From the cell containing the given text, extract its center point as [x, y] coordinate. 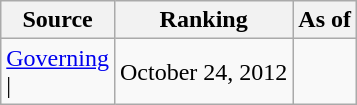
October 24, 2012 [203, 72]
As of [325, 20]
Ranking [203, 20]
Source [58, 20]
Governing| [58, 72]
